For the text-containing cell, return its midpoint in [x, y] coordinate format. 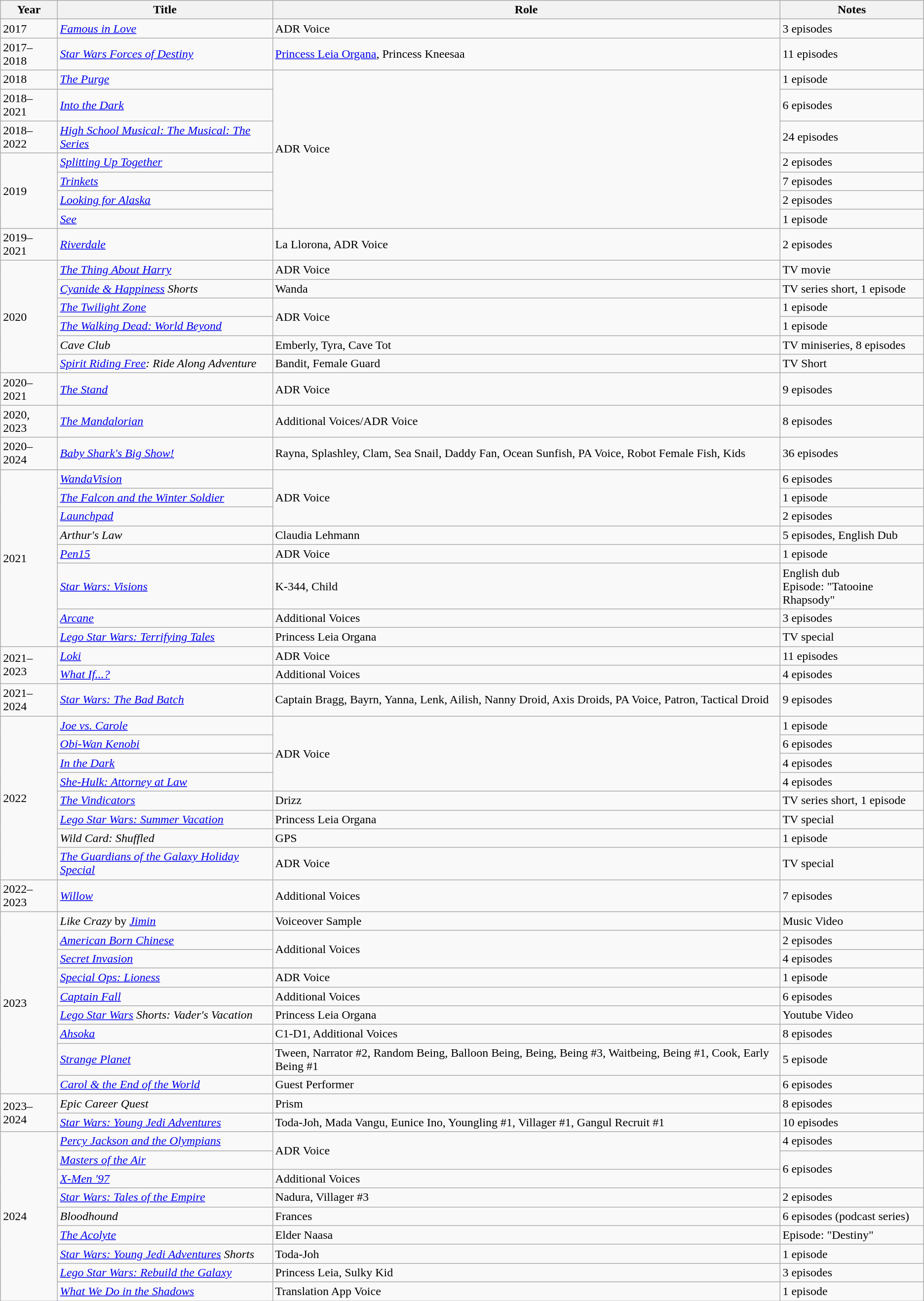
Bloodhound [165, 1216]
TV Short [852, 364]
2022–2023 [29, 895]
Loki [165, 656]
Year [29, 10]
Elder Naasa [526, 1235]
2021 [29, 558]
Star Wars Forces of Destiny [165, 54]
Lego Star Wars: Summer Vacation [165, 819]
2020, 2023 [29, 421]
Trinkets [165, 181]
2020–2024 [29, 453]
The Acolyte [165, 1235]
The Twilight Zone [165, 307]
Joe vs. Carole [165, 726]
X-Men '97 [165, 1179]
Frances [526, 1216]
Title [165, 10]
2017–2018 [29, 54]
Princess Leia Organa, Princess Kneesaa [526, 54]
Willow [165, 895]
The Guardians of the Galaxy Holiday Special [165, 864]
The Thing About Harry [165, 269]
Additional Voices/ADR Voice [526, 421]
Claudia Lehmann [526, 535]
2018 [29, 79]
American Born Chinese [165, 940]
Drizz [526, 801]
The Falcon and the Winter Soldier [165, 497]
Star Wars: Tales of the Empire [165, 1197]
Famous in Love [165, 29]
Arcane [165, 618]
Wild Card: Shuffled [165, 838]
Lego Star Wars Shorts: Vader's Vacation [165, 1015]
The Purge [165, 79]
Voiceover Sample [526, 921]
Cyanide & Happiness Shorts [165, 289]
2022 [29, 798]
Emberly, Tyra, Cave Tot [526, 345]
GPS [526, 838]
Rayna, Splashley, Clam, Sea Snail, Daddy Fan, Ocean Sunfish, PA Voice, Robot Female Fish, Kids [526, 453]
Captain Bragg, Bayrn, Yanna, Lenk, Ailish, Nanny Droid, Axis Droids, PA Voice, Patron, Tactical Droid [526, 700]
Spirit Riding Free: Ride Along Adventure [165, 364]
Obi-Wan Kenobi [165, 744]
The Stand [165, 389]
What If...? [165, 675]
Star Wars: Young Jedi Adventures Shorts [165, 1254]
Strange Planet [165, 1059]
Star Wars: Young Jedi Adventures [165, 1122]
Carol & the End of the World [165, 1085]
2019–2021 [29, 244]
2021–2023 [29, 665]
Cave Club [165, 345]
2018–2022 [29, 137]
Special Ops: Lioness [165, 977]
Notes [852, 10]
Translation App Voice [526, 1291]
Launchpad [165, 516]
La Llorona, ADR Voice [526, 244]
In the Dark [165, 763]
The Walking Dead: World Beyond [165, 326]
5 episode [852, 1059]
Secret Invasion [165, 958]
2024 [29, 1216]
Lego Star Wars: Rebuild the Galaxy [165, 1272]
Ahsoka [165, 1034]
2023–2024 [29, 1113]
The Vindicators [165, 801]
Episode: "Destiny" [852, 1235]
Guest Performer [526, 1085]
Youtube Video [852, 1015]
2023 [29, 1003]
5 episodes, English Dub [852, 535]
Like Crazy by Jimin [165, 921]
Star Wars: Visions [165, 586]
Percy Jackson and the Olympians [165, 1141]
See [165, 219]
Nadura, Villager #3 [526, 1197]
Captain Fall [165, 996]
24 episodes [852, 137]
6 episodes (podcast series) [852, 1216]
Riverdale [165, 244]
2021–2024 [29, 700]
High School Musical: The Musical: The Series [165, 137]
C1-D1, Additional Voices [526, 1034]
Masters of the Air [165, 1160]
2020 [29, 316]
Pen15 [165, 554]
2019 [29, 191]
Lego Star Wars: Terrifying Tales [165, 637]
Princess Leia, Sulky Kid [526, 1272]
Toda-Joh [526, 1254]
Arthur's Law [165, 535]
Bandit, Female Guard [526, 364]
TV movie [852, 269]
The Mandalorian [165, 421]
36 episodes [852, 453]
Splitting Up Together [165, 162]
Prism [526, 1104]
Epic Career Quest [165, 1104]
English dubEpisode: "Tatooine Rhapsody" [852, 586]
WandaVision [165, 479]
10 episodes [852, 1122]
Baby Shark's Big Show! [165, 453]
Into the Dark [165, 105]
She-Hulk: Attorney at Law [165, 782]
Toda-Joh, Mada Vangu, Eunice Ino, Youngling #1, Villager #1, Gangul Recruit #1 [526, 1122]
Role [526, 10]
2017 [29, 29]
What We Do in the Shadows [165, 1291]
Looking for Alaska [165, 200]
TV miniseries, 8 episodes [852, 345]
Tween, Narrator #2, Random Being, Balloon Being, Being, Being #3, Waitbeing, Being #1, Cook, Early Being #1 [526, 1059]
K-344, Child [526, 586]
Music Video [852, 921]
2020–2021 [29, 389]
Wanda [526, 289]
Star Wars: The Bad Batch [165, 700]
2018–2021 [29, 105]
